Scan for the cell matching the given text and deliver its [x, y] coordinate at center. 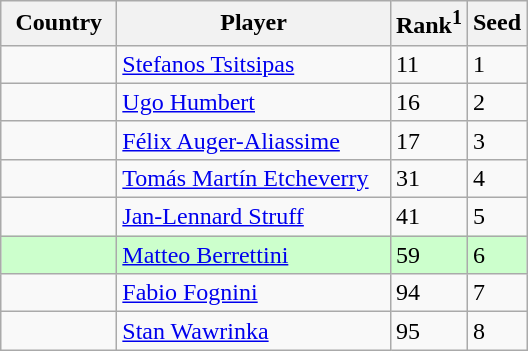
2 [496, 102]
3 [496, 140]
Félix Auger-Aliassime [254, 140]
5 [496, 217]
6 [496, 255]
11 [428, 64]
Country [59, 24]
16 [428, 102]
95 [428, 331]
Player [254, 24]
Seed [496, 24]
Tomás Martín Etcheverry [254, 178]
Stan Wawrinka [254, 331]
1 [496, 64]
Ugo Humbert [254, 102]
94 [428, 293]
41 [428, 217]
31 [428, 178]
59 [428, 255]
Matteo Berrettini [254, 255]
Jan-Lennard Struff [254, 217]
Rank1 [428, 24]
Fabio Fognini [254, 293]
8 [496, 331]
17 [428, 140]
7 [496, 293]
4 [496, 178]
Stefanos Tsitsipas [254, 64]
